From the cell containing the given text, extract its center point as [x, y] coordinate. 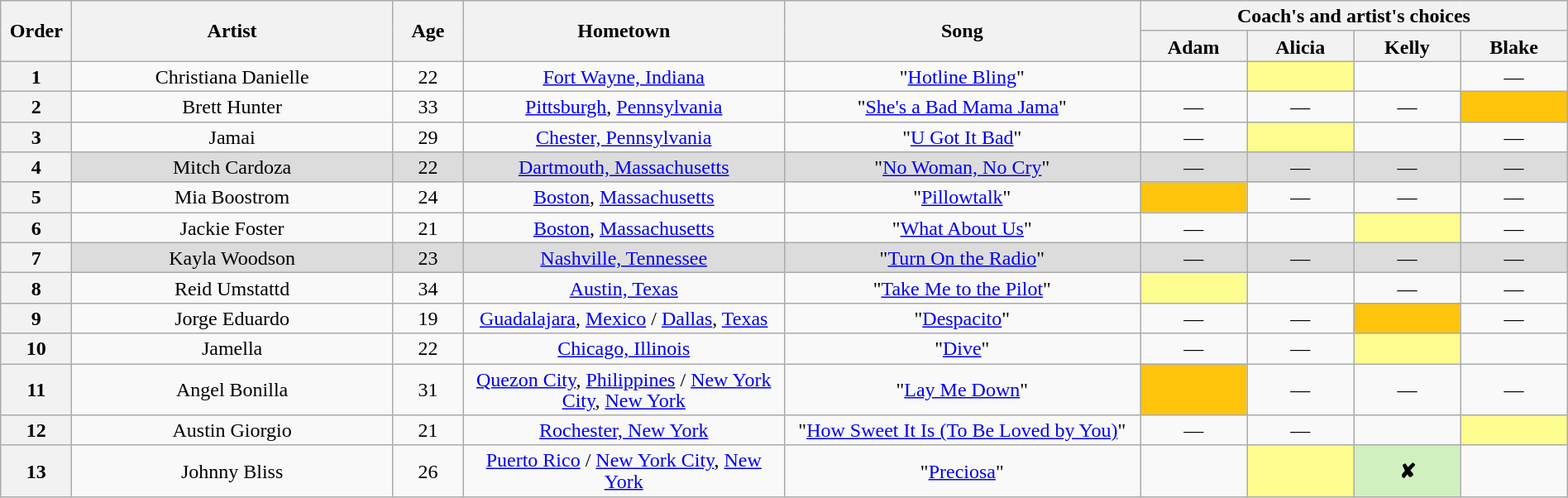
9 [36, 318]
Nashville, Tennessee [624, 258]
Reid Umstattd [232, 288]
Jackie Foster [232, 228]
13 [36, 471]
5 [36, 197]
Jamai [232, 137]
Kelly [1408, 46]
Mitch Cardoza [232, 167]
"What About Us" [963, 228]
Fort Wayne, Indiana [624, 76]
"Turn On the Radio" [963, 258]
10 [36, 349]
Austin, Texas [624, 288]
33 [428, 106]
Alicia [1300, 46]
"Preciosa" [963, 471]
Adam [1194, 46]
7 [36, 258]
Jamella [232, 349]
Hometown [624, 31]
Austin Giorgio [232, 430]
19 [428, 318]
1 [36, 76]
8 [36, 288]
Chicago, Illinois [624, 349]
Chester, Pennsylvania [624, 137]
"Pillowtalk" [963, 197]
24 [428, 197]
"She's a Bad Mama Jama" [963, 106]
23 [428, 258]
11 [36, 390]
Song [963, 31]
Puerto Rico / New York City, New York [624, 471]
Dartmouth, Massachusetts [624, 167]
2 [36, 106]
Brett Hunter [232, 106]
"No Woman, No Cry" [963, 167]
"Dive" [963, 349]
Mia Boostrom [232, 197]
"Despacito" [963, 318]
Order [36, 31]
26 [428, 471]
"Lay Me Down" [963, 390]
Pittsburgh, Pennsylvania [624, 106]
Johnny Bliss [232, 471]
Coach's and artist's choices [1355, 17]
Jorge Eduardo [232, 318]
Angel Bonilla [232, 390]
"U Got It Bad" [963, 137]
Rochester, New York [624, 430]
✘ [1408, 471]
34 [428, 288]
3 [36, 137]
4 [36, 167]
Christiana Danielle [232, 76]
29 [428, 137]
Guadalajara, Mexico / Dallas, Texas [624, 318]
Age [428, 31]
12 [36, 430]
"How Sweet It Is (To Be Loved by You)" [963, 430]
"Take Me to the Pilot" [963, 288]
Kayla Woodson [232, 258]
Blake [1513, 46]
6 [36, 228]
"Hotline Bling" [963, 76]
Quezon City, Philippines / New York City, New York [624, 390]
Artist [232, 31]
31 [428, 390]
